Determine the (x, y) coordinate at the center of the cell enclosing the given text.  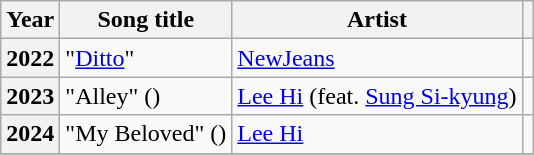
2023 (30, 96)
NewJeans (377, 58)
Lee Hi (377, 134)
"Ditto" (146, 58)
"My Beloved" () (146, 134)
Song title (146, 20)
"Alley" () (146, 96)
2024 (30, 134)
Artist (377, 20)
2022 (30, 58)
Lee Hi (feat. Sung Si-kyung) (377, 96)
Year (30, 20)
